Detect which cell encompasses the target text, then output its (x, y) center coordinate. 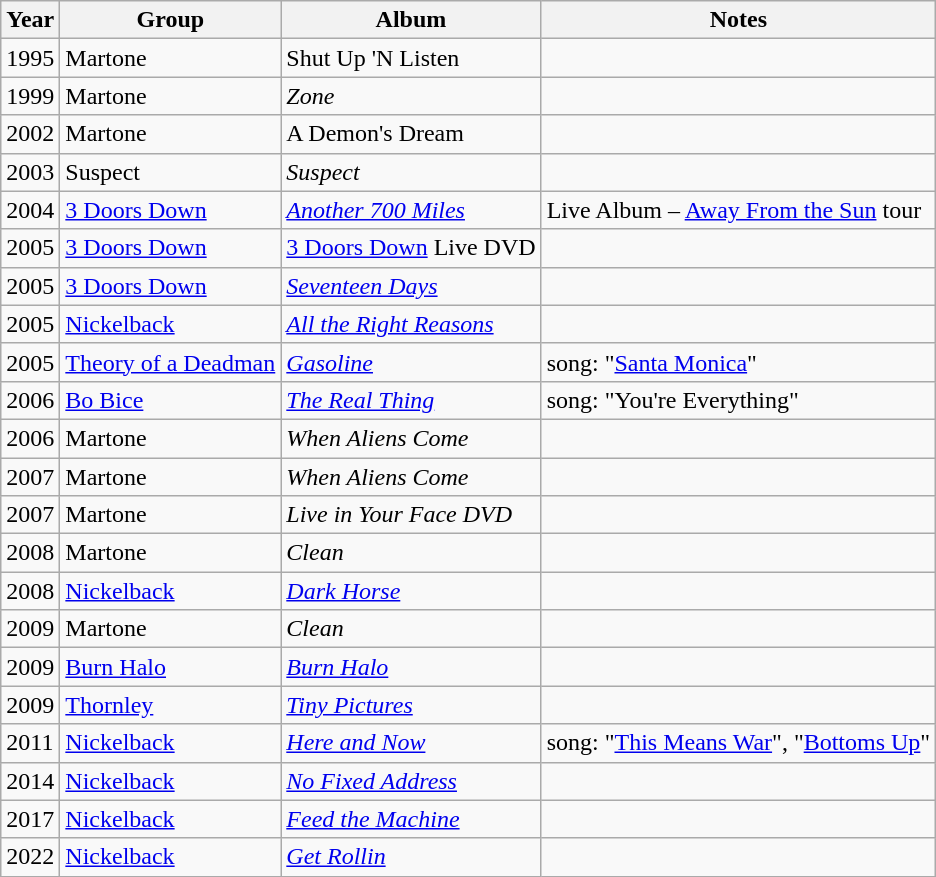
Group (170, 20)
Get Rollin (411, 857)
Shut Up 'N Listen (411, 58)
Notes (738, 20)
The Real Thing (411, 400)
A Demon's Dream (411, 134)
Zone (411, 96)
Another 700 Miles (411, 210)
2014 (30, 781)
Live Album – Away From the Sun tour (738, 210)
Gasoline (411, 362)
2017 (30, 819)
Live in Your Face DVD (411, 515)
song: "Santa Monica" (738, 362)
song: "You're Everything" (738, 400)
Here and Now (411, 743)
2022 (30, 857)
Thornley (170, 705)
2002 (30, 134)
No Fixed Address (411, 781)
1999 (30, 96)
All the Right Reasons (411, 324)
Year (30, 20)
3 Doors Down Live DVD (411, 248)
2003 (30, 172)
1995 (30, 58)
Seventeen Days (411, 286)
2004 (30, 210)
Dark Horse (411, 591)
Feed the Machine (411, 819)
2011 (30, 743)
Tiny Pictures (411, 705)
Album (411, 20)
Theory of a Deadman (170, 362)
song: "This Means War", "Bottoms Up" (738, 743)
Bo Bice (170, 400)
